Return (x, y) of the center of cell containing provided text 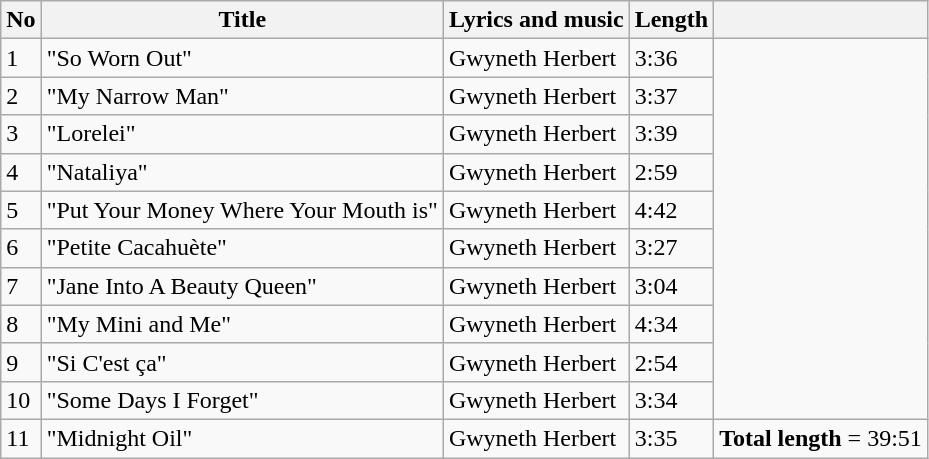
11 (21, 438)
2:59 (671, 172)
5 (21, 210)
"My Mini and Me" (242, 324)
Total length = 39:51 (821, 438)
3:37 (671, 96)
"Si C'est ça" (242, 362)
No (21, 20)
9 (21, 362)
4:34 (671, 324)
"Nataliya" (242, 172)
3:34 (671, 400)
8 (21, 324)
3:36 (671, 58)
4:42 (671, 210)
4 (21, 172)
3:04 (671, 286)
"Some Days I Forget" (242, 400)
Length (671, 20)
"My Narrow Man" (242, 96)
Title (242, 20)
3 (21, 134)
"Midnight Oil" (242, 438)
"Petite Cacahuète" (242, 248)
3:39 (671, 134)
"Lorelei" (242, 134)
2:54 (671, 362)
"So Worn Out" (242, 58)
10 (21, 400)
3:27 (671, 248)
Lyrics and music (536, 20)
2 (21, 96)
"Put Your Money Where Your Mouth is" (242, 210)
"Jane Into A Beauty Queen" (242, 286)
7 (21, 286)
1 (21, 58)
6 (21, 248)
3:35 (671, 438)
